Detect which cell encompasses the target text, then output its (x, y) center coordinate. 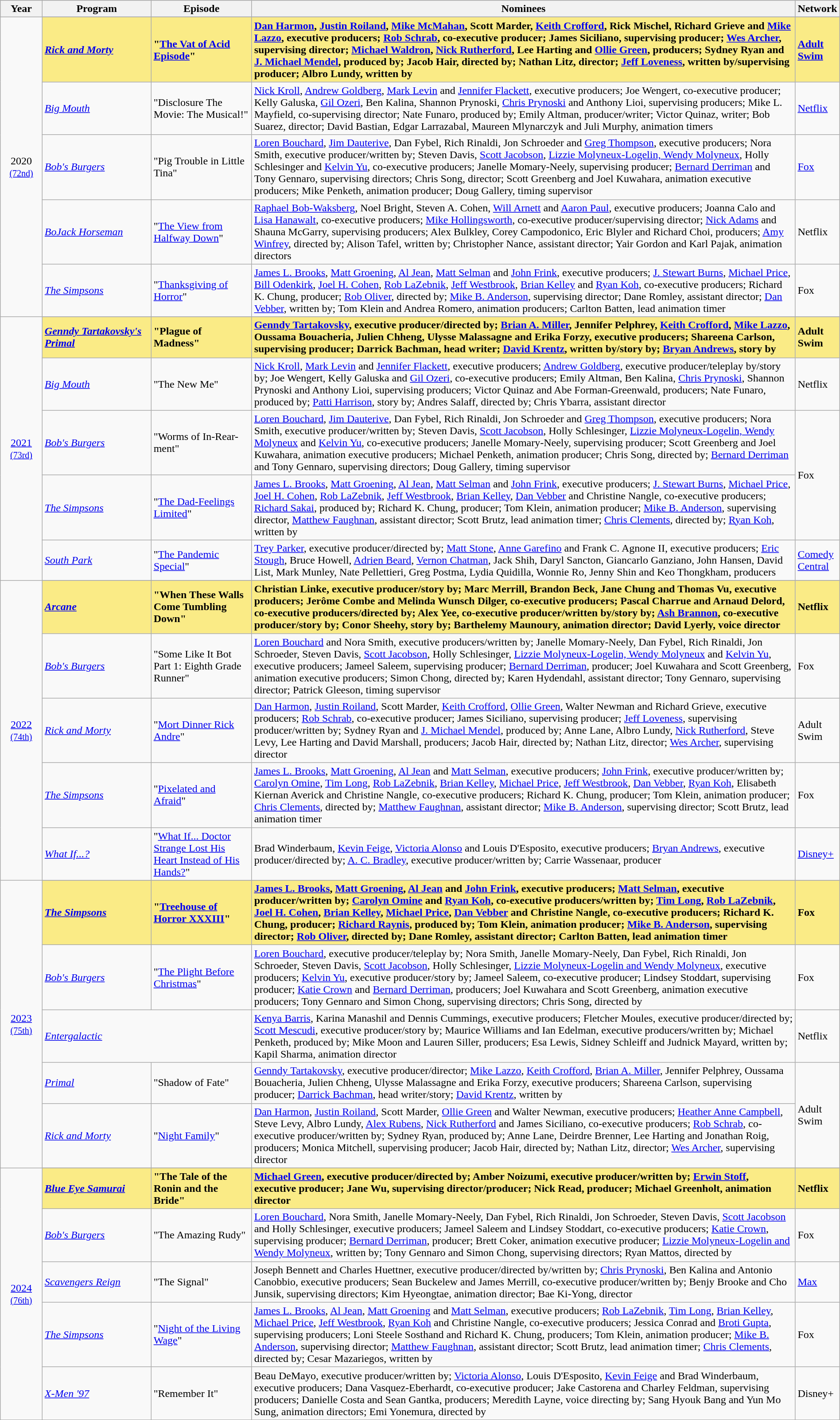
Max (817, 1282)
"Pig Trouble in Little Tina" (201, 167)
Scavengers Reign (97, 1282)
"The Signal" (201, 1282)
South Park (97, 560)
What If...? (97, 854)
"The Pandemic Special" (201, 560)
Network (817, 9)
"The Vat of Acid Episode" (201, 50)
Comedy Central (817, 560)
Entergalactic (147, 1036)
"Plague of Madness" (201, 337)
"The Dad-Feelings Limited" (201, 507)
Genndy Tartakovsky's Primal (97, 337)
Year (21, 9)
Episode (201, 9)
"Remember It" (201, 1393)
"Some Like It Bot Part 1: Eighth Grade Runner" (201, 666)
Primal (97, 1083)
"The Tale of the Ronin and the Bride" (201, 1188)
Blue Eye Samurai (97, 1188)
2024(76th) (21, 1294)
Program (97, 9)
Arcane (97, 607)
"Disclosure The Movie: The Musical!" (201, 108)
"Mort Dinner Rick Andre" (201, 731)
2021(73rd) (21, 448)
"Shadow of Fate" (201, 1083)
"The View from Halfway Down" (201, 232)
2022(74th) (21, 730)
"Pixelated and Afraid" (201, 795)
"Treehouse of Horror XXXIII" (201, 913)
"The Plight Before Christmas" (201, 977)
2020(72nd) (21, 167)
BoJack Horseman (97, 232)
Nominees (524, 9)
"When These Walls Come Tumbling Down" (201, 607)
"Night Family" (201, 1136)
"Night of the Living Wage" (201, 1334)
"Thanksgiving of Horror" (201, 291)
"Worms of In-Rear-ment" (201, 443)
"The New Me" (201, 384)
2023(75th) (21, 1024)
"The Amazing Rudy" (201, 1235)
"What If... Doctor Strange Lost His Heart Instead of His Hands?" (201, 854)
X-Men '97 (97, 1393)
